Return the (x, y) coordinate for the center point of the cell that contains the specified text.  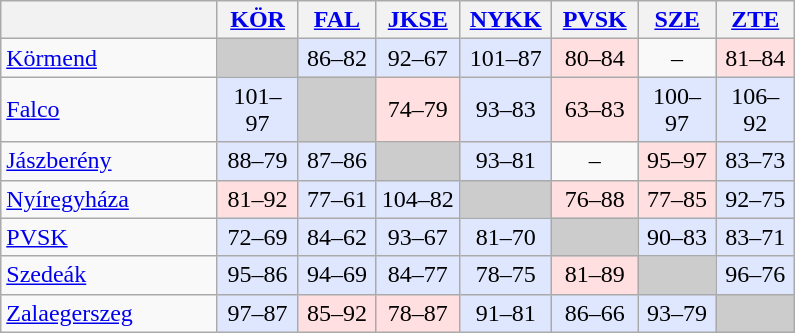
93–79 (677, 313)
81–70 (506, 237)
94–69 (336, 275)
92–75 (755, 199)
97–87 (258, 313)
80–84 (594, 58)
91–81 (506, 313)
ZTE (755, 20)
63–83 (594, 110)
86–82 (336, 58)
SZE (677, 20)
100–97 (677, 110)
Jászberény (109, 161)
92–67 (418, 58)
104–82 (418, 199)
78–87 (418, 313)
77–85 (677, 199)
87–86 (336, 161)
90–83 (677, 237)
93–67 (418, 237)
Nyíregyháza (109, 199)
NYKK (506, 20)
77–61 (336, 199)
84–77 (418, 275)
93–83 (506, 110)
83–73 (755, 161)
81–84 (755, 58)
Körmend (109, 58)
96–76 (755, 275)
Zalaegerszeg (109, 313)
Szedeák (109, 275)
81–89 (594, 275)
JKSE (418, 20)
72–69 (258, 237)
95–86 (258, 275)
76–88 (594, 199)
101–87 (506, 58)
93–81 (506, 161)
84–62 (336, 237)
83–71 (755, 237)
FAL (336, 20)
85–92 (336, 313)
78–75 (506, 275)
Falco (109, 110)
74–79 (418, 110)
88–79 (258, 161)
101–97 (258, 110)
106–92 (755, 110)
KÖR (258, 20)
95–97 (677, 161)
86–66 (594, 313)
81–92 (258, 199)
